Provide the (x, y) coordinate of the cell's center where the given text is located.  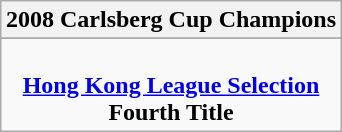
2008 Carlsberg Cup Champions (170, 20)
Hong Kong League SelectionFourth Title (170, 85)
